Find where the given text appears and provide that cell's center as [x, y] coordinate. 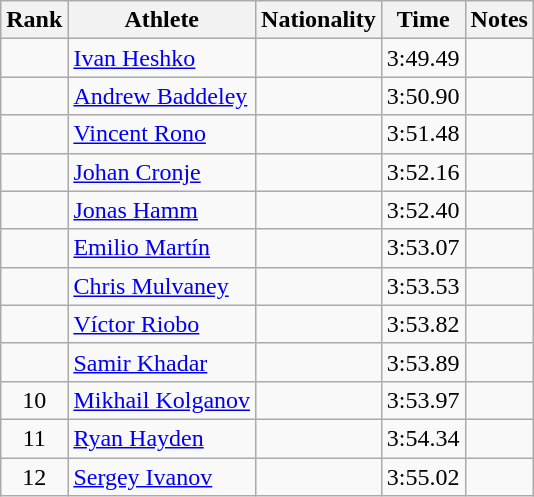
3:49.49 [423, 58]
Sergey Ivanov [162, 477]
10 [34, 400]
Víctor Riobo [162, 324]
3:53.97 [423, 400]
11 [34, 438]
Emilio Martín [162, 248]
Ryan Hayden [162, 438]
Samir Khadar [162, 362]
Johan Cronje [162, 172]
12 [34, 477]
Ivan Heshko [162, 58]
3:53.82 [423, 324]
Rank [34, 20]
3:51.48 [423, 134]
Chris Mulvaney [162, 286]
3:54.34 [423, 438]
Nationality [319, 20]
Mikhail Kolganov [162, 400]
3:53.07 [423, 248]
3:52.16 [423, 172]
Time [423, 20]
Athlete [162, 20]
3:50.90 [423, 96]
3:53.53 [423, 286]
Jonas Hamm [162, 210]
Vincent Rono [162, 134]
3:52.40 [423, 210]
Andrew Baddeley [162, 96]
Notes [499, 20]
3:55.02 [423, 477]
3:53.89 [423, 362]
